Detect which cell encompasses the target text, then output its (x, y) center coordinate. 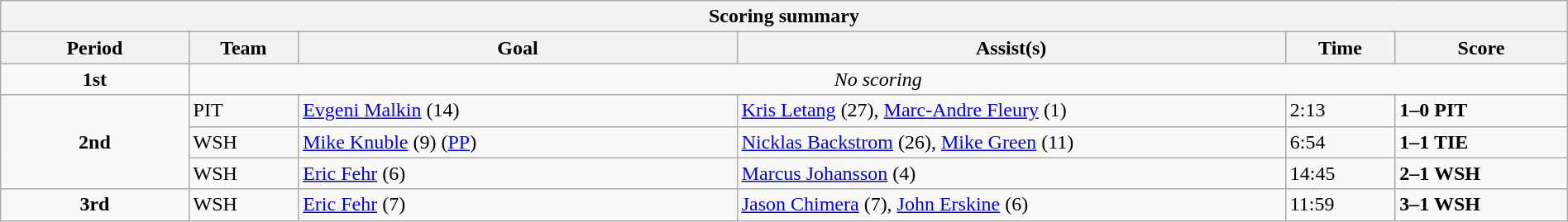
Assist(s) (1011, 48)
Marcus Johansson (4) (1011, 173)
No scoring (878, 79)
14:45 (1340, 173)
Kris Letang (27), Marc-Andre Fleury (1) (1011, 111)
3rd (94, 205)
Goal (518, 48)
2–1 WSH (1481, 173)
1–0 PIT (1481, 111)
PIT (243, 111)
1st (94, 79)
Nicklas Backstrom (26), Mike Green (11) (1011, 142)
Team (243, 48)
2:13 (1340, 111)
11:59 (1340, 205)
6:54 (1340, 142)
Eric Fehr (7) (518, 205)
Evgeni Malkin (14) (518, 111)
Period (94, 48)
3–1 WSH (1481, 205)
Mike Knuble (9) (PP) (518, 142)
Score (1481, 48)
Scoring summary (784, 17)
2nd (94, 142)
Jason Chimera (7), John Erskine (6) (1011, 205)
1–1 TIE (1481, 142)
Time (1340, 48)
Eric Fehr (6) (518, 173)
